Locate the cell with the specified text and output its (x, y) center coordinate. 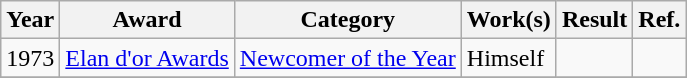
Elan d'or Awards (147, 58)
Work(s) (508, 20)
Category (348, 20)
Newcomer of the Year (348, 58)
Year (30, 20)
Award (147, 20)
Result (594, 20)
1973 (30, 58)
Ref. (660, 20)
Himself (508, 58)
